Return (x, y) of the center of cell containing provided text 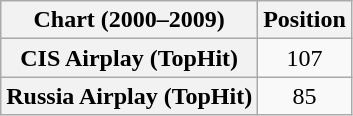
107 (305, 58)
Position (305, 20)
85 (305, 96)
CIS Airplay (TopHit) (130, 58)
Russia Airplay (TopHit) (130, 96)
Chart (2000–2009) (130, 20)
